Output the (x, y) coordinate of the center of the cell containing the given text.  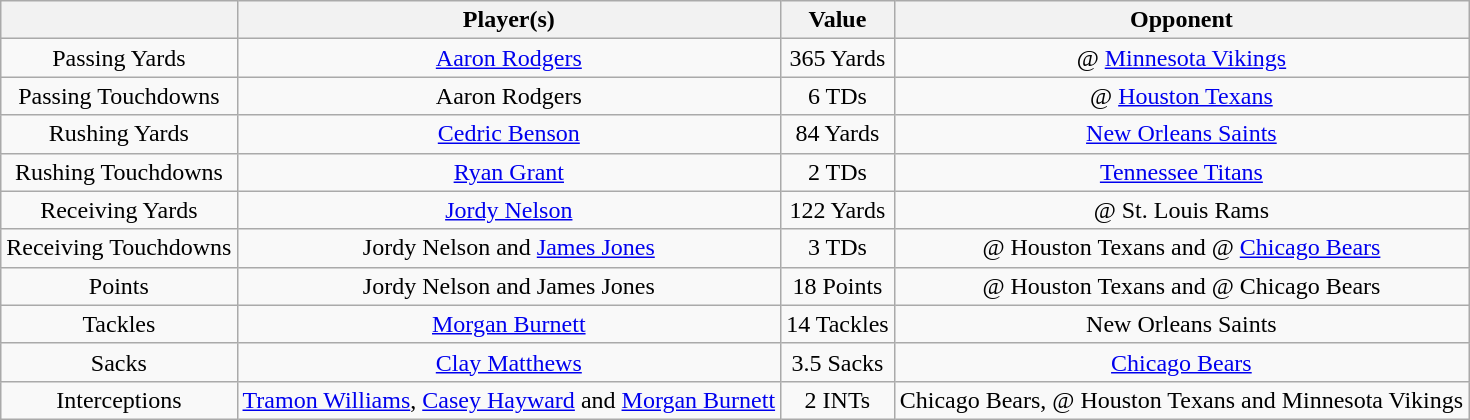
Passing Yards (119, 58)
Sacks (119, 362)
@ St. Louis Rams (1181, 210)
Points (119, 286)
@ Minnesota Vikings (1181, 58)
Player(s) (509, 20)
365 Yards (838, 58)
Opponent (1181, 20)
84 Yards (838, 134)
14 Tackles (838, 324)
Receiving Yards (119, 210)
3.5 Sacks (838, 362)
Ryan Grant (509, 172)
Chicago Bears, @ Houston Texans and Minnesota Vikings (1181, 400)
122 Yards (838, 210)
Passing Touchdowns (119, 96)
Value (838, 20)
Interceptions (119, 400)
18 Points (838, 286)
2 INTs (838, 400)
Receiving Touchdowns (119, 248)
Morgan Burnett (509, 324)
6 TDs (838, 96)
Tramon Williams, Casey Hayward and Morgan Burnett (509, 400)
Rushing Touchdowns (119, 172)
Cedric Benson (509, 134)
2 TDs (838, 172)
Clay Matthews (509, 362)
Chicago Bears (1181, 362)
Jordy Nelson (509, 210)
@ Houston Texans (1181, 96)
Tackles (119, 324)
Rushing Yards (119, 134)
3 TDs (838, 248)
Tennessee Titans (1181, 172)
